Scan for the cell matching the given text and deliver its (X, Y) coordinate at center. 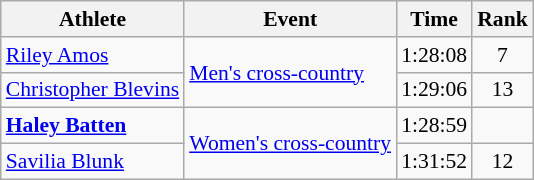
12 (502, 162)
Savilia Blunk (92, 162)
Rank (502, 19)
Christopher Blevins (92, 90)
1:28:59 (434, 126)
Men's cross-country (290, 72)
1:29:06 (434, 90)
13 (502, 90)
Women's cross-country (290, 144)
1:31:52 (434, 162)
Event (290, 19)
Riley Amos (92, 55)
Time (434, 19)
Haley Batten (92, 126)
7 (502, 55)
1:28:08 (434, 55)
Athlete (92, 19)
